Return the [X, Y] coordinate for the center point of the cell that contains the specified text.  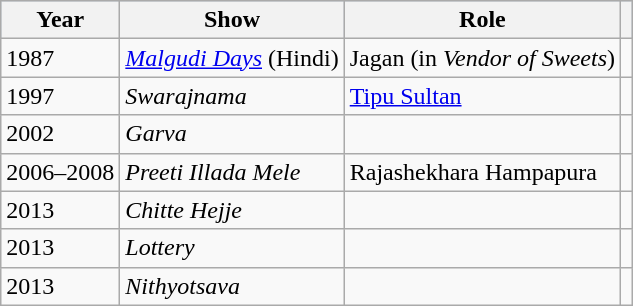
1997 [60, 96]
Role [482, 20]
2002 [60, 134]
Rajashekhara Hampapura [482, 172]
Tipu Sultan [482, 96]
Year [60, 20]
Lottery [232, 248]
Show [232, 20]
Preeti Illada Mele [232, 172]
Malgudi Days (Hindi) [232, 58]
Garva [232, 134]
Swarajnama [232, 96]
Nithyotsava [232, 286]
1987 [60, 58]
2006–2008 [60, 172]
Chitte Hejje [232, 210]
Jagan (in Vendor of Sweets) [482, 58]
